Locate the cell with the specified text and output its [X, Y] center coordinate. 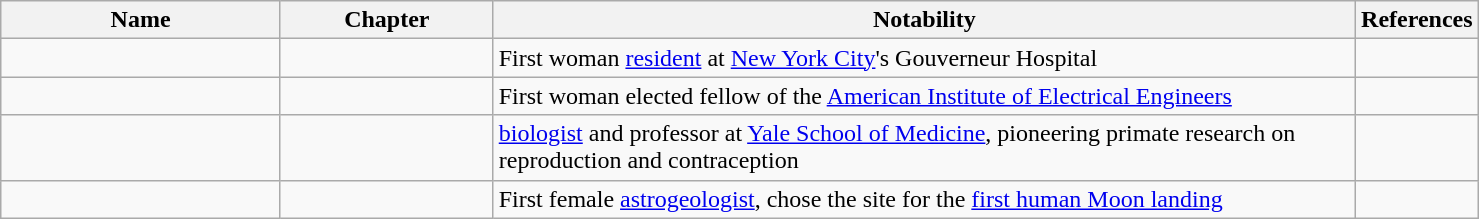
Name [141, 20]
Chapter [386, 20]
First female astrogeologist, chose the site for the first human Moon landing [924, 199]
Notability [924, 20]
First woman elected fellow of the American Institute of Electrical Engineers [924, 96]
First woman resident at New York City's Gouverneur Hospital [924, 58]
References [1418, 20]
biologist and professor at Yale School of Medicine, pioneering primate research on reproduction and contraception [924, 148]
